Pinpoint the cell where the given text exists, returning its (x, y) midpoint coordinate. 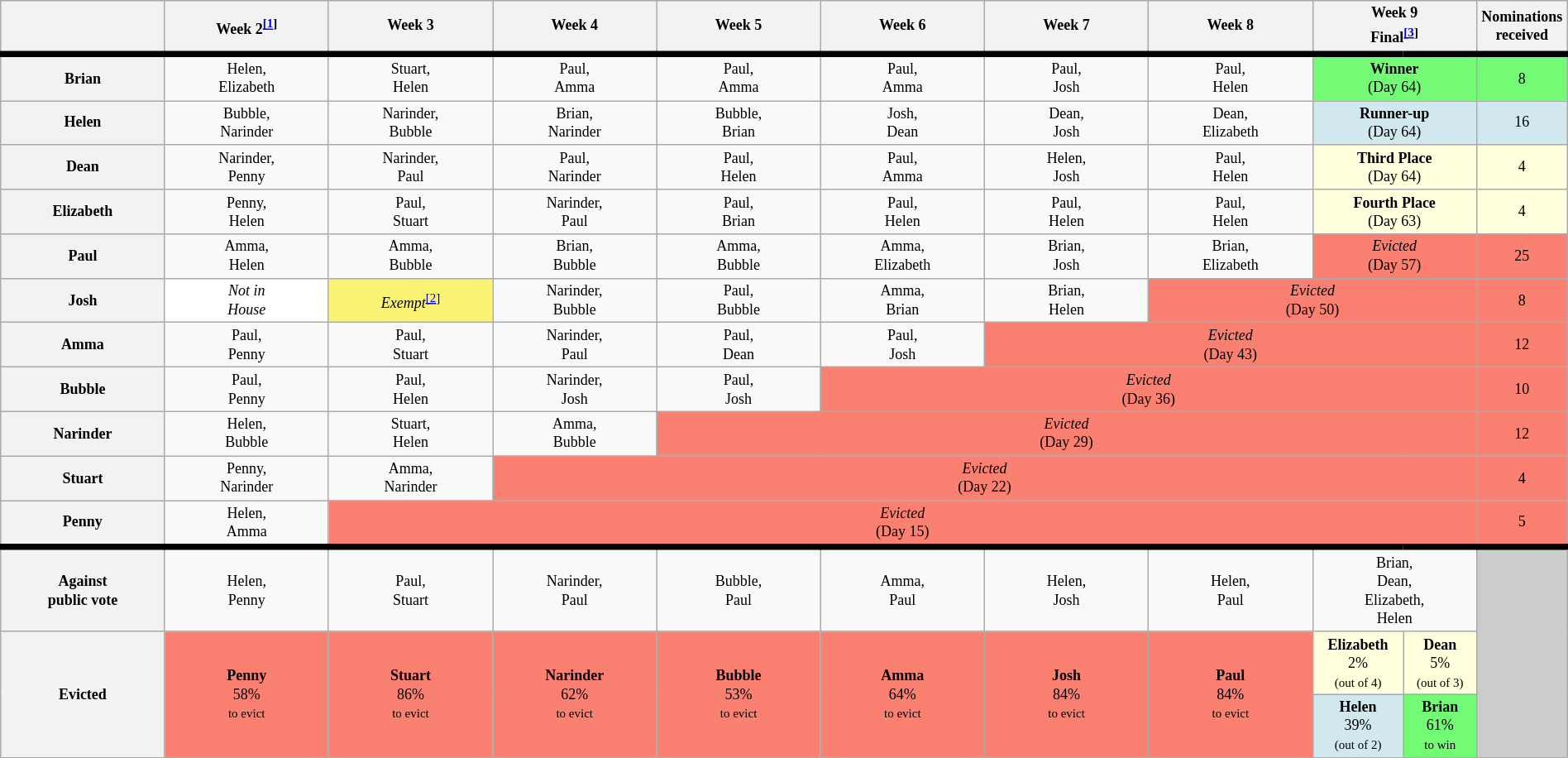
Amma (83, 345)
Winner(Day 64) (1394, 78)
Stuart86%to evict (410, 694)
Paul,Dean (739, 345)
Evicted(Day 22) (985, 478)
Helen,Bubble (246, 434)
Dean5%(out of 3) (1440, 663)
Amma,Elizabeth (902, 257)
16 (1522, 123)
Brian,Elizabeth (1231, 257)
Dean (83, 167)
Bubble53%to evict (739, 694)
Paul,Narinder (575, 167)
Narinder62%to evict (575, 694)
Runner-up(Day 64) (1394, 123)
Dean,Elizabeth (1231, 123)
Week 9Final[3] (1394, 27)
Bubble (83, 390)
10 (1522, 390)
Brian (83, 78)
Josh,Dean (902, 123)
Bubble,Brian (739, 123)
Brian,Dean,Elizabeth,Helen (1394, 589)
Narinder,Penny (246, 167)
Josh (83, 300)
Bubble,Narinder (246, 123)
Paul,Brian (739, 212)
Not inHouse (246, 300)
Week 2[1] (246, 27)
Amma64%to evict (902, 694)
Week 8 (1231, 27)
Evicted(Day 29) (1067, 434)
Exempt[2] (410, 300)
25 (1522, 257)
Bubble,Paul (739, 589)
Dean,Josh (1066, 123)
Fourth Place(Day 63) (1394, 212)
Week 4 (575, 27)
Brian,Narinder (575, 123)
Helen39%(out of 2) (1358, 726)
Stuart (83, 478)
Paul84%to evict (1231, 694)
Brian,Helen (1066, 300)
Evicted(Day 50) (1313, 300)
Penny,Narinder (246, 478)
Narinder (83, 434)
Week 5 (739, 27)
Evicted(Day 36) (1148, 390)
Penny (83, 525)
Week 6 (902, 27)
Brian,Josh (1066, 257)
Paul,Bubble (739, 300)
Nominationsreceived (1522, 27)
Week 3 (410, 27)
Amma,Helen (246, 257)
Elizabeth (83, 212)
Againstpublic vote (83, 589)
Amma,Narinder (410, 478)
Elizabeth2%(out of 4) (1358, 663)
Helen,Amma (246, 525)
Helen,Paul (1231, 589)
Helen,Elizabeth (246, 78)
Penny58%to evict (246, 694)
Evicted (83, 694)
Brian,Bubble (575, 257)
Week 7 (1066, 27)
Narinder,Josh (575, 390)
Evicted(Day 15) (902, 525)
Helen,Penny (246, 589)
Third Place(Day 64) (1394, 167)
Evicted(Day 43) (1231, 345)
Helen (83, 123)
5 (1522, 525)
Amma,Paul (902, 589)
Amma,Brian (902, 300)
Brian61%to win (1440, 726)
Josh84%to evict (1066, 694)
Penny,Helen (246, 212)
Paul (83, 257)
Evicted(Day 57) (1394, 257)
